Return [x, y] of the center of cell containing provided text 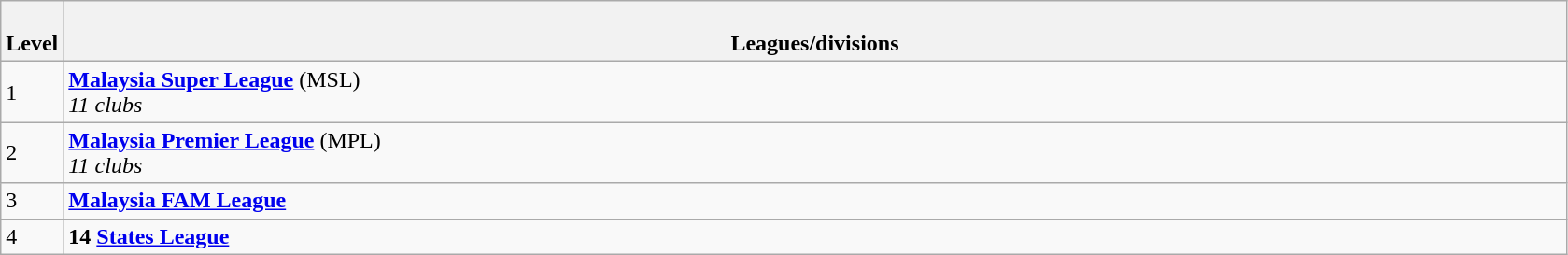
4 [32, 236]
3 [32, 201]
Leagues/divisions [814, 32]
Malaysia FAM League [814, 201]
14 States League [814, 236]
Level [32, 32]
2 [32, 153]
Malaysia Super League (MSL)11 clubs [814, 92]
1 [32, 92]
Malaysia Premier League (MPL)11 clubs [814, 153]
